Return the (x, y) coordinate for the center point of the cell that contains the specified text.  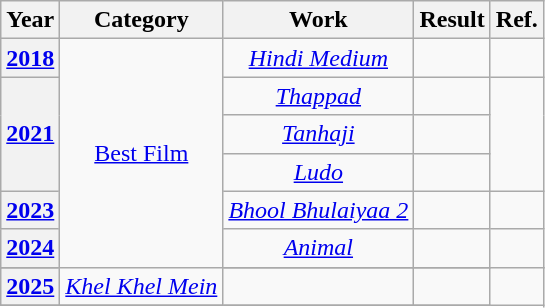
Best Film (142, 153)
2018 (30, 58)
Hindi Medium (318, 58)
2025 (30, 286)
Year (30, 20)
Result (452, 20)
Tanhaji (318, 134)
Animal (318, 248)
Ref. (516, 20)
Khel Khel Mein (142, 286)
2021 (30, 134)
2024 (30, 248)
Ludo (318, 172)
2023 (30, 210)
Category (142, 20)
Bhool Bhulaiyaa 2 (318, 210)
Work (318, 20)
Thappad (318, 96)
